Locate the cell with the specified text and output its (x, y) center coordinate. 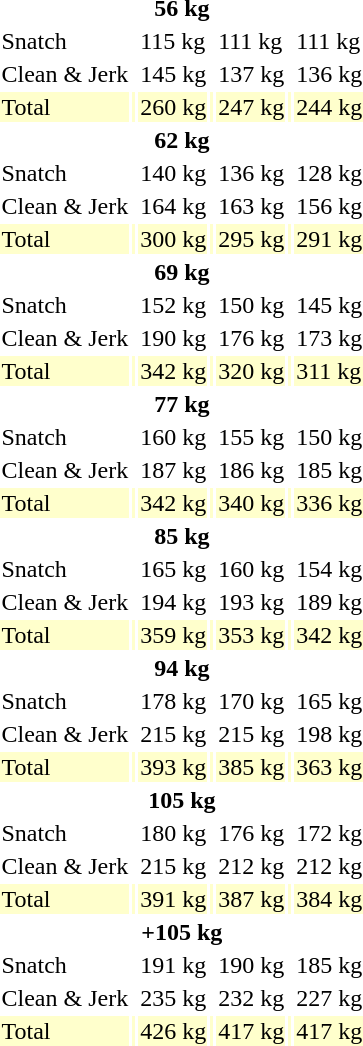
136 kg (252, 173)
340 kg (252, 503)
260 kg (174, 107)
212 kg (252, 866)
140 kg (174, 173)
178 kg (174, 701)
391 kg (174, 899)
152 kg (174, 305)
320 kg (252, 371)
426 kg (174, 1031)
137 kg (252, 74)
193 kg (252, 602)
295 kg (252, 239)
115 kg (174, 41)
393 kg (174, 767)
111 kg (252, 41)
232 kg (252, 998)
145 kg (174, 74)
385 kg (252, 767)
170 kg (252, 701)
186 kg (252, 470)
247 kg (252, 107)
235 kg (174, 998)
180 kg (174, 833)
194 kg (174, 602)
163 kg (252, 206)
417 kg (252, 1031)
353 kg (252, 635)
191 kg (174, 965)
387 kg (252, 899)
155 kg (252, 437)
300 kg (174, 239)
187 kg (174, 470)
359 kg (174, 635)
150 kg (252, 305)
165 kg (174, 569)
164 kg (174, 206)
